Find where the given text appears and provide that cell's center as [X, Y] coordinate. 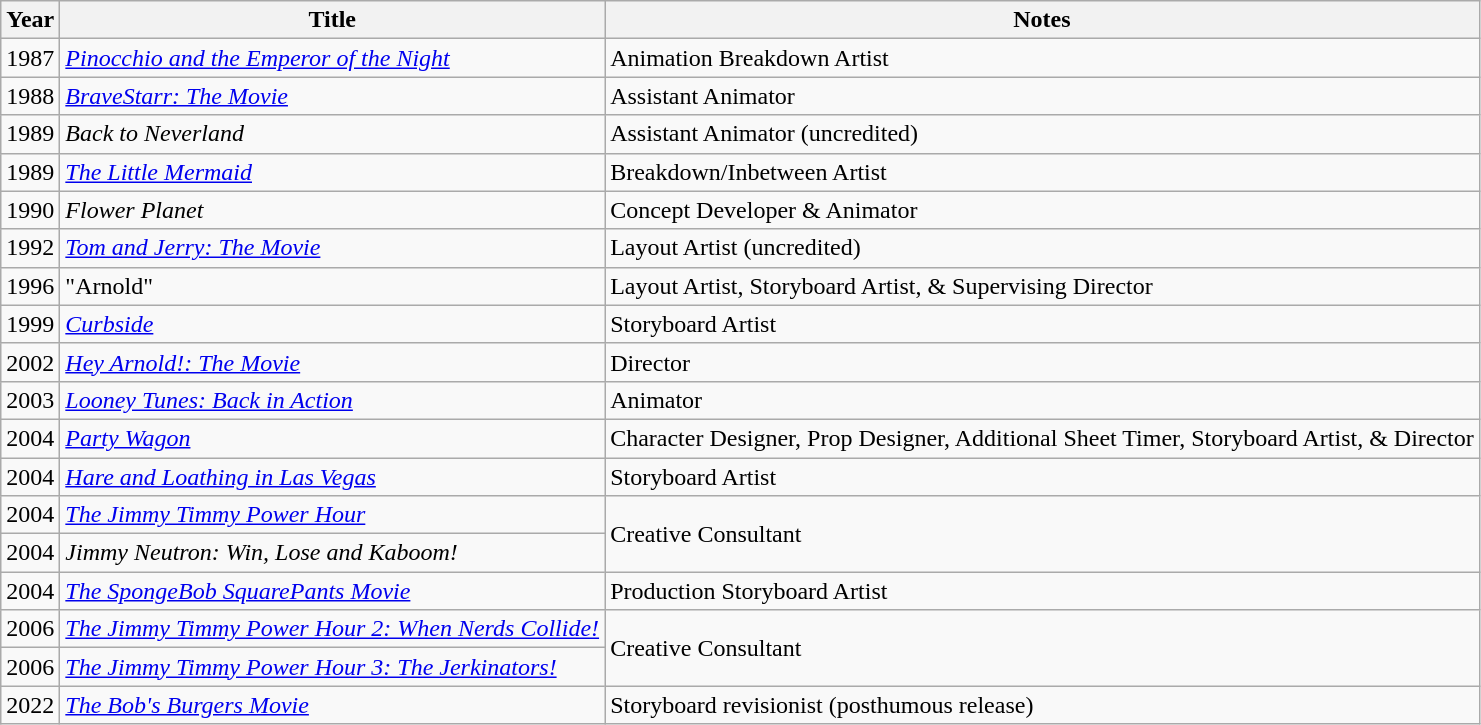
The Jimmy Timmy Power Hour 2: When Nerds Collide! [332, 629]
Layout Artist, Storyboard Artist, & Supervising Director [1042, 286]
2002 [30, 362]
Director [1042, 362]
The Jimmy Timmy Power Hour [332, 515]
Title [332, 20]
Pinocchio and the Emperor of the Night [332, 58]
Tom and Jerry: The Movie [332, 248]
Animator [1042, 400]
Hare and Loathing in Las Vegas [332, 477]
1992 [30, 248]
2003 [30, 400]
Layout Artist (uncredited) [1042, 248]
Concept Developer & Animator [1042, 210]
Character Designer, Prop Designer, Additional Sheet Timer, Storyboard Artist, & Director [1042, 438]
Hey Arnold!: The Movie [332, 362]
1996 [30, 286]
1990 [30, 210]
Curbside [332, 324]
Breakdown/Inbetween Artist [1042, 172]
The SpongeBob SquarePants Movie [332, 591]
"Arnold" [332, 286]
Looney Tunes: Back in Action [332, 400]
Back to Neverland [332, 134]
The Little Mermaid [332, 172]
The Jimmy Timmy Power Hour 3: The Jerkinators! [332, 667]
1999 [30, 324]
Storyboard revisionist (posthumous release) [1042, 705]
Flower Planet [332, 210]
Jimmy Neutron: Win, Lose and Kaboom! [332, 553]
Party Wagon [332, 438]
Animation Breakdown Artist [1042, 58]
1988 [30, 96]
Assistant Animator (uncredited) [1042, 134]
1987 [30, 58]
Production Storyboard Artist [1042, 591]
2022 [30, 705]
Assistant Animator [1042, 96]
Notes [1042, 20]
Year [30, 20]
The Bob's Burgers Movie [332, 705]
BraveStarr: The Movie [332, 96]
